Locate the cell with the specified text and output its [x, y] center coordinate. 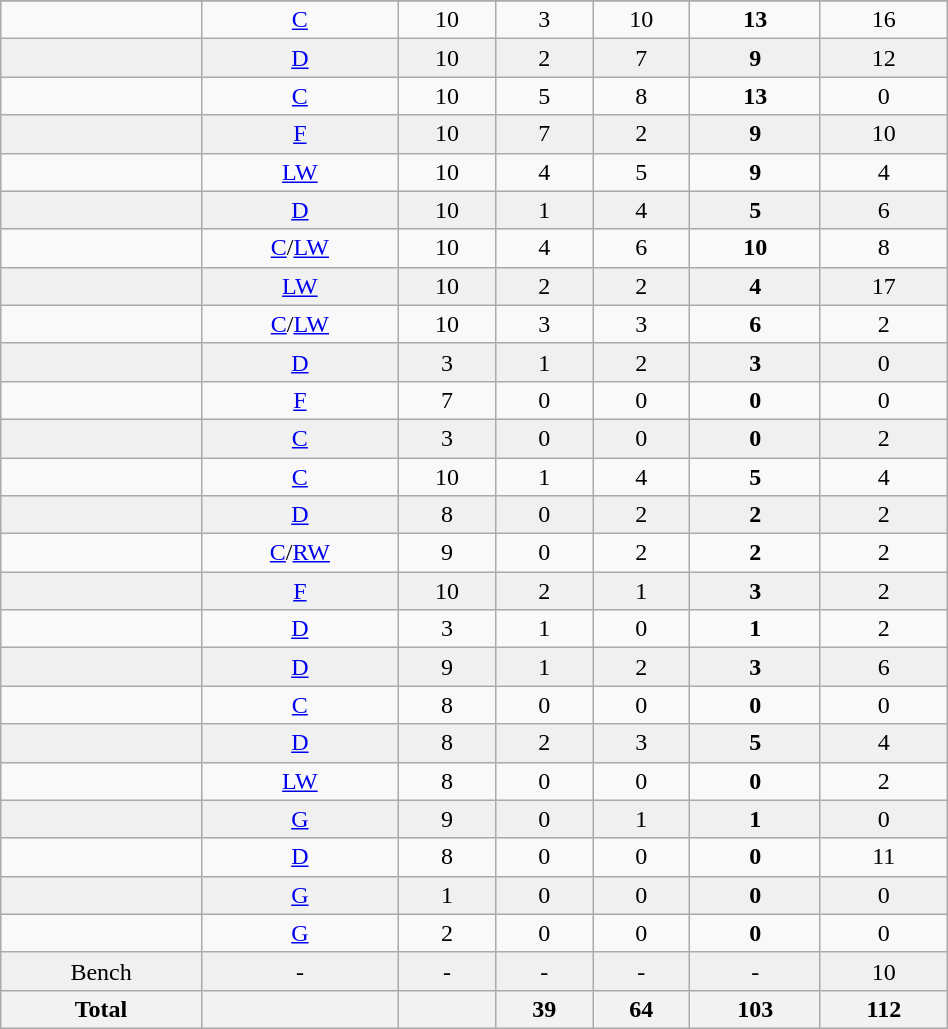
16 [884, 20]
11 [884, 857]
12 [884, 58]
39 [544, 1009]
Bench [102, 971]
Total [102, 1009]
C/RW [300, 553]
64 [642, 1009]
103 [755, 1009]
17 [884, 286]
112 [884, 1009]
